Find where the given text appears and provide that cell's center as (x, y) coordinate. 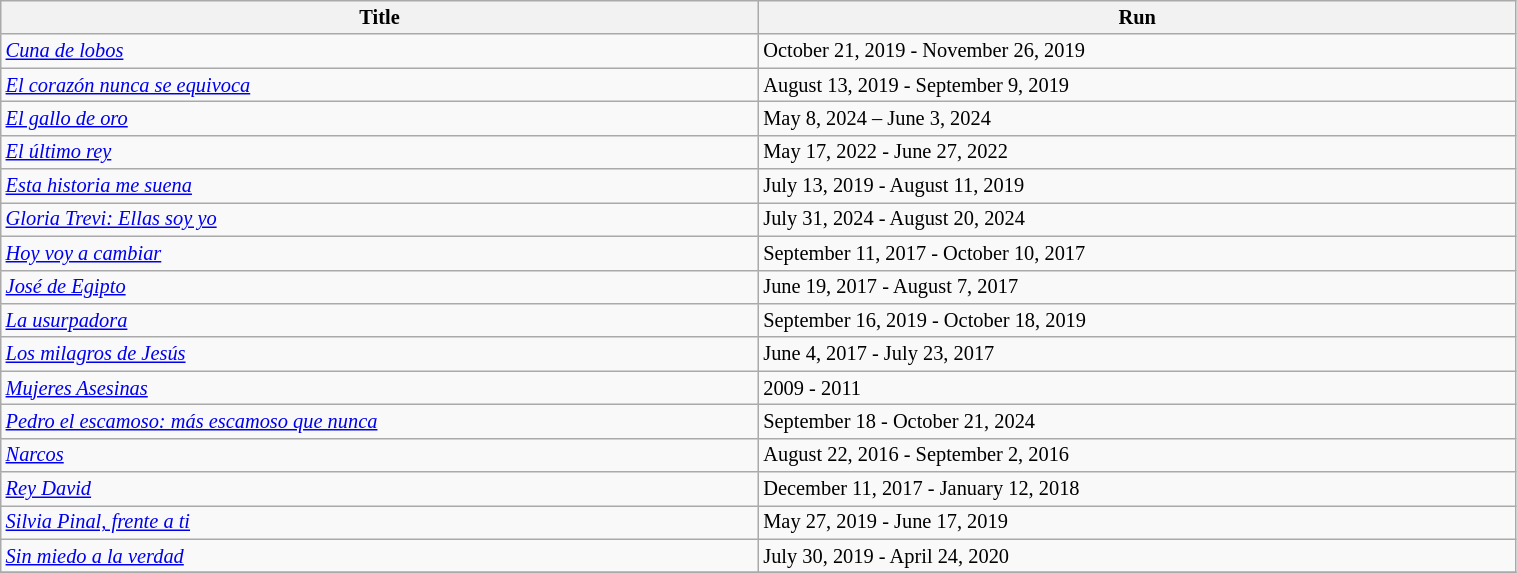
September 11, 2017 - October 10, 2017 (1137, 253)
El corazón nunca se equivoca (380, 85)
October 21, 2019 - November 26, 2019 (1137, 51)
July 13, 2019 - August 11, 2019 (1137, 186)
September 16, 2019 - October 18, 2019 (1137, 320)
Esta historia me suena (380, 186)
Run (1137, 17)
Gloria Trevi: Ellas soy yo (380, 219)
Narcos (380, 455)
May 27, 2019 - June 17, 2019 (1137, 522)
August 13, 2019 - September 9, 2019 (1137, 85)
Los milagros de Jesús (380, 354)
Rey David (380, 489)
El gallo de oro (380, 118)
2009 - 2011 (1137, 388)
May 8, 2024 – June 3, 2024 (1137, 118)
July 30, 2019 - April 24, 2020 (1137, 556)
June 19, 2017 - August 7, 2017 (1137, 287)
September 18 - October 21, 2024 (1137, 421)
Sin miedo a la verdad (380, 556)
July 31, 2024 - August 20, 2024 (1137, 219)
Mujeres Asesinas (380, 388)
Title (380, 17)
Hoy voy a cambiar (380, 253)
El último rey (380, 152)
June 4, 2017 - July 23, 2017 (1137, 354)
Pedro el escamoso: más escamoso que nunca (380, 421)
José de Egipto (380, 287)
Silvia Pinal, frente a ti (380, 522)
Cuna de lobos (380, 51)
August 22, 2016 - September 2, 2016 (1137, 455)
May 17, 2022 - June 27, 2022 (1137, 152)
La usurpadora (380, 320)
December 11, 2017 - January 12, 2018 (1137, 489)
